Locate the cell with the specified text and output its (X, Y) center coordinate. 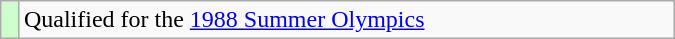
Qualified for the 1988 Summer Olympics (346, 20)
